Search for the cell housing the specified text and yield its [x, y] center coordinate. 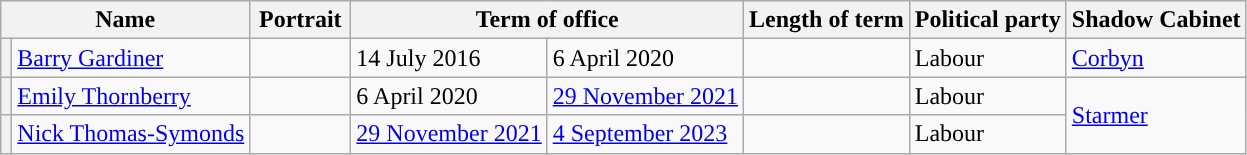
Length of term [827, 20]
14 July 2016 [449, 58]
Name [126, 20]
Political party [988, 20]
Nick Thomas-Symonds [131, 134]
Corbyn [1156, 58]
Emily Thornberry [131, 96]
Portrait [300, 20]
4 September 2023 [645, 134]
Barry Gardiner [131, 58]
Term of office [548, 20]
Shadow Cabinet [1156, 20]
Starmer [1156, 115]
